Locate the cell with the specified text and output its [X, Y] center coordinate. 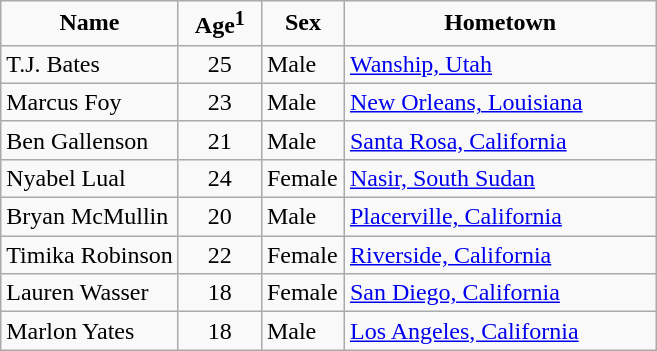
22 [220, 255]
Los Angeles, California [500, 331]
Lauren Wasser [90, 293]
Nyabel Lual [90, 178]
Ben Gallenson [90, 140]
Nasir, South Sudan [500, 178]
T.J. Bates [90, 64]
New Orleans, Louisiana [500, 102]
Santa Rosa, California [500, 140]
San Diego, California [500, 293]
Riverside, California [500, 255]
Age1 [220, 24]
Bryan McMullin [90, 217]
Placerville, California [500, 217]
23 [220, 102]
Wanship, Utah [500, 64]
Name [90, 24]
Hometown [500, 24]
25 [220, 64]
Sex [302, 24]
24 [220, 178]
Marlon Yates [90, 331]
Timika Robinson [90, 255]
20 [220, 217]
Marcus Foy [90, 102]
21 [220, 140]
